Search for the cell housing the specified text and yield its (X, Y) center coordinate. 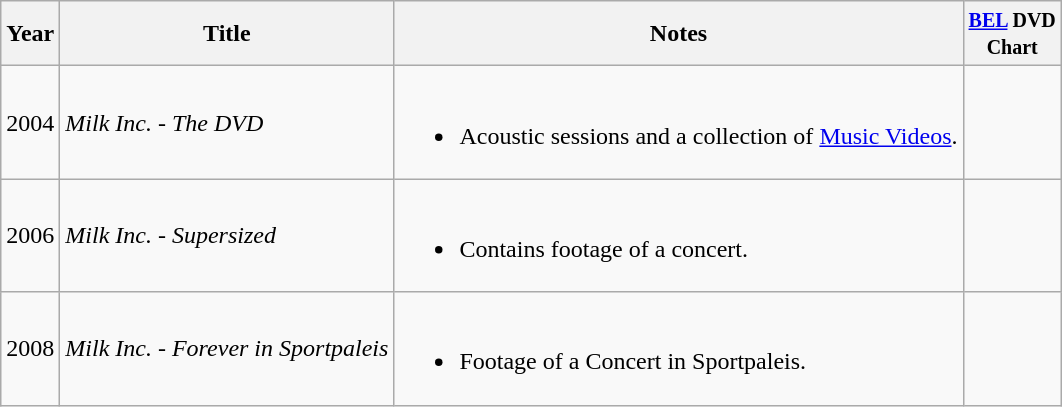
Footage of a Concert in Sportpaleis. (678, 348)
BEL DVD Chart (1012, 34)
Milk Inc. - Forever in Sportpaleis (227, 348)
Title (227, 34)
2004 (30, 122)
Contains footage of a concert. (678, 236)
Acoustic sessions and a collection of Music Videos. (678, 122)
Notes (678, 34)
Milk Inc. - Supersized (227, 236)
Year (30, 34)
Milk Inc. - The DVD (227, 122)
2006 (30, 236)
2008 (30, 348)
